Extract the (x, y) coordinate from the center of the cell holding the provided text.  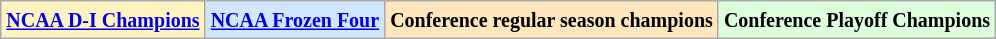
NCAA Frozen Four (295, 20)
Conference regular season champions (552, 20)
NCAA D-I Champions (103, 20)
Conference Playoff Champions (856, 20)
